From the cell containing the given text, extract its center point as (x, y) coordinate. 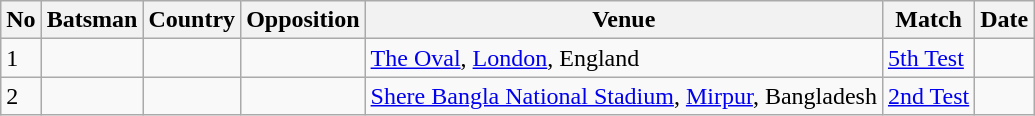
1 (21, 58)
The Oval, London, England (624, 58)
No (21, 20)
Date (1004, 20)
Batsman (92, 20)
2nd Test (928, 96)
Country (192, 20)
Match (928, 20)
Opposition (303, 20)
5th Test (928, 58)
Shere Bangla National Stadium, Mirpur, Bangladesh (624, 96)
Venue (624, 20)
2 (21, 96)
